From the cell containing the given text, extract its center point as (X, Y) coordinate. 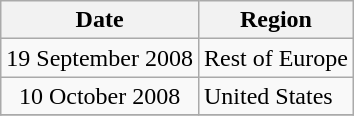
Date (100, 20)
United States (276, 96)
Rest of Europe (276, 58)
Region (276, 20)
19 September 2008 (100, 58)
10 October 2008 (100, 96)
